Search for the cell housing the specified text and yield its [X, Y] center coordinate. 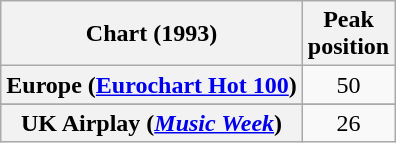
Europe (Eurochart Hot 100) [152, 85]
50 [348, 85]
UK Airplay (Music Week) [152, 123]
26 [348, 123]
Chart (1993) [152, 34]
Peakposition [348, 34]
